For the text-containing cell, return its midpoint in (X, Y) coordinate format. 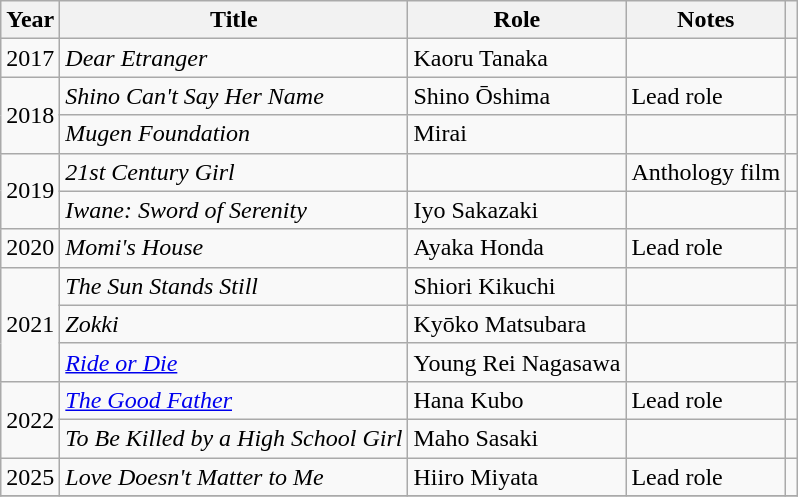
21st Century Girl (234, 172)
Hiiro Miyata (517, 477)
The Sun Stands Still (234, 286)
Title (234, 20)
2019 (30, 191)
Kaoru Tanaka (517, 58)
Dear Etranger (234, 58)
Ride or Die (234, 362)
Year (30, 20)
Iyo Sakazaki (517, 210)
2020 (30, 248)
2025 (30, 477)
Shino Can't Say Her Name (234, 96)
2022 (30, 419)
Maho Sasaki (517, 438)
Zokki (234, 324)
Young Rei Nagasawa (517, 362)
Notes (706, 20)
Role (517, 20)
Momi's House (234, 248)
Shino Ōshima (517, 96)
Shiori Kikuchi (517, 286)
2021 (30, 324)
2017 (30, 58)
The Good Father (234, 400)
To Be Killed by a High School Girl (234, 438)
Hana Kubo (517, 400)
Mugen Foundation (234, 134)
Anthology film (706, 172)
Ayaka Honda (517, 248)
Love Doesn't Matter to Me (234, 477)
Iwane: Sword of Serenity (234, 210)
Mirai (517, 134)
Kyōko Matsubara (517, 324)
2018 (30, 115)
